Return the (x, y) coordinate for the center point of the cell that contains the specified text.  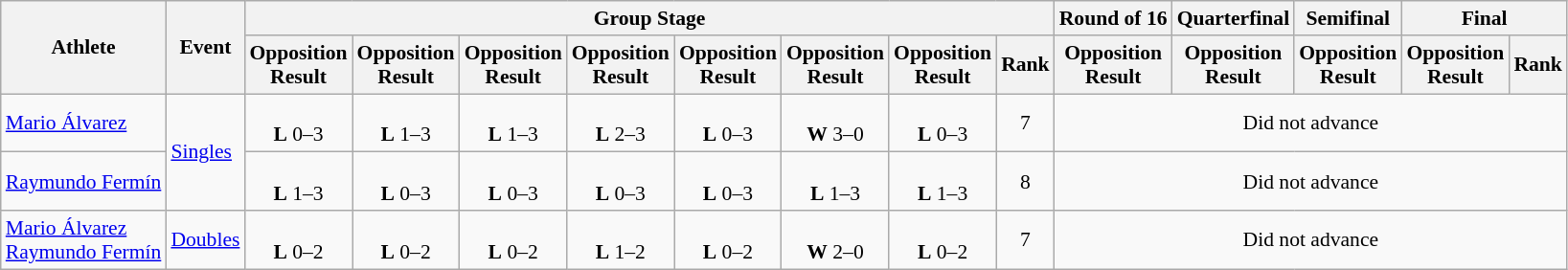
Singles (205, 152)
Group Stage (649, 18)
Semifinal (1348, 18)
Raymundo Fermín (84, 182)
Athlete (84, 48)
Quarterfinal (1234, 18)
Mario ÁlvarezRaymundo Fermín (84, 239)
W 2–0 (835, 239)
Mario Álvarez (84, 123)
W 3–0 (835, 123)
8 (1025, 182)
Event (205, 48)
L 1–2 (621, 239)
Round of 16 (1113, 18)
L 2–3 (621, 123)
Final (1485, 18)
Doubles (205, 239)
